Return the (X, Y) coordinate for the center point of the cell that contains the specified text.  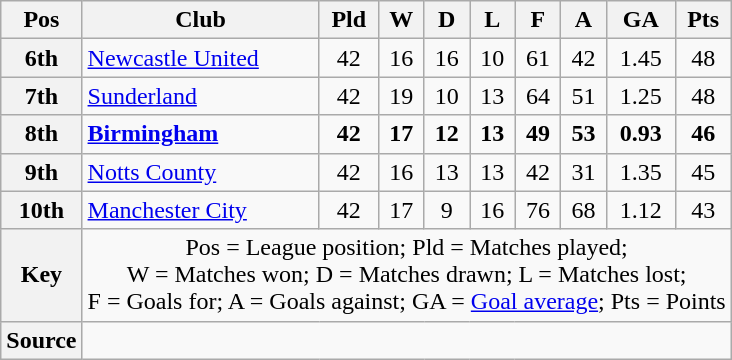
GA (640, 20)
43 (703, 210)
Manchester City (200, 210)
9 (447, 210)
Pos (42, 20)
Newcastle United (200, 58)
76 (538, 210)
10th (42, 210)
Birmingham (200, 134)
51 (584, 96)
8th (42, 134)
31 (584, 172)
F (538, 20)
Source (42, 340)
9th (42, 172)
W (401, 20)
7th (42, 96)
61 (538, 58)
L (493, 20)
45 (703, 172)
53 (584, 134)
0.93 (640, 134)
19 (401, 96)
64 (538, 96)
12 (447, 134)
1.25 (640, 96)
Key (42, 275)
Pld (348, 20)
Pts (703, 20)
6th (42, 58)
Sunderland (200, 96)
Club (200, 20)
Notts County (200, 172)
46 (703, 134)
68 (584, 210)
1.45 (640, 58)
1.12 (640, 210)
1.35 (640, 172)
D (447, 20)
A (584, 20)
49 (538, 134)
